Return (X, Y) of the center of cell containing provided text 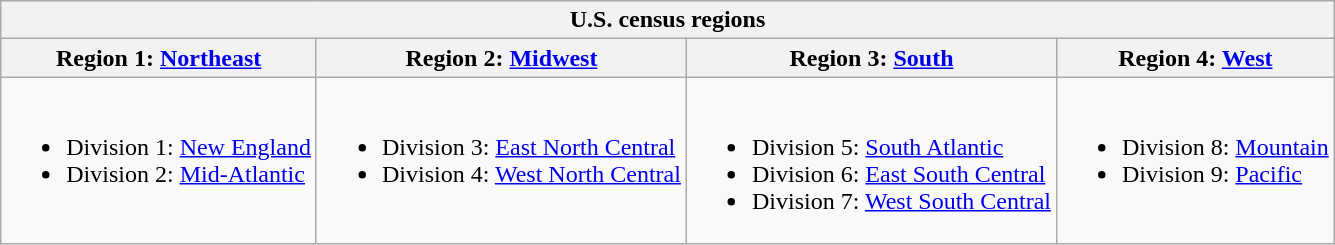
Division 8: MountainDivision 9: Pacific (1195, 160)
Division 5: South AtlanticDivision 6: East South CentralDivision 7: West South Central (871, 160)
Division 1: New EnglandDivision 2: Mid-Atlantic (159, 160)
Region 1: Northeast (159, 58)
Division 3: East North CentralDivision 4: West North Central (501, 160)
Region 2: Midwest (501, 58)
U.S. census regions (668, 20)
Region 4: West (1195, 58)
Region 3: South (871, 58)
